Extract the (x, y) coordinate from the center of the cell holding the provided text.  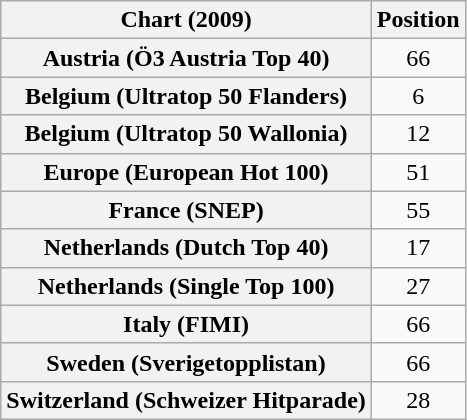
Belgium (Ultratop 50 Wallonia) (186, 134)
12 (418, 134)
6 (418, 96)
55 (418, 210)
Austria (Ö3 Austria Top 40) (186, 58)
Sweden (Sverigetopplistan) (186, 362)
Italy (FIMI) (186, 324)
27 (418, 286)
Netherlands (Dutch Top 40) (186, 248)
Chart (2009) (186, 20)
Europe (European Hot 100) (186, 172)
51 (418, 172)
Switzerland (Schweizer Hitparade) (186, 400)
Position (418, 20)
Belgium (Ultratop 50 Flanders) (186, 96)
France (SNEP) (186, 210)
Netherlands (Single Top 100) (186, 286)
17 (418, 248)
28 (418, 400)
